For the text-containing cell, return its midpoint in (X, Y) coordinate format. 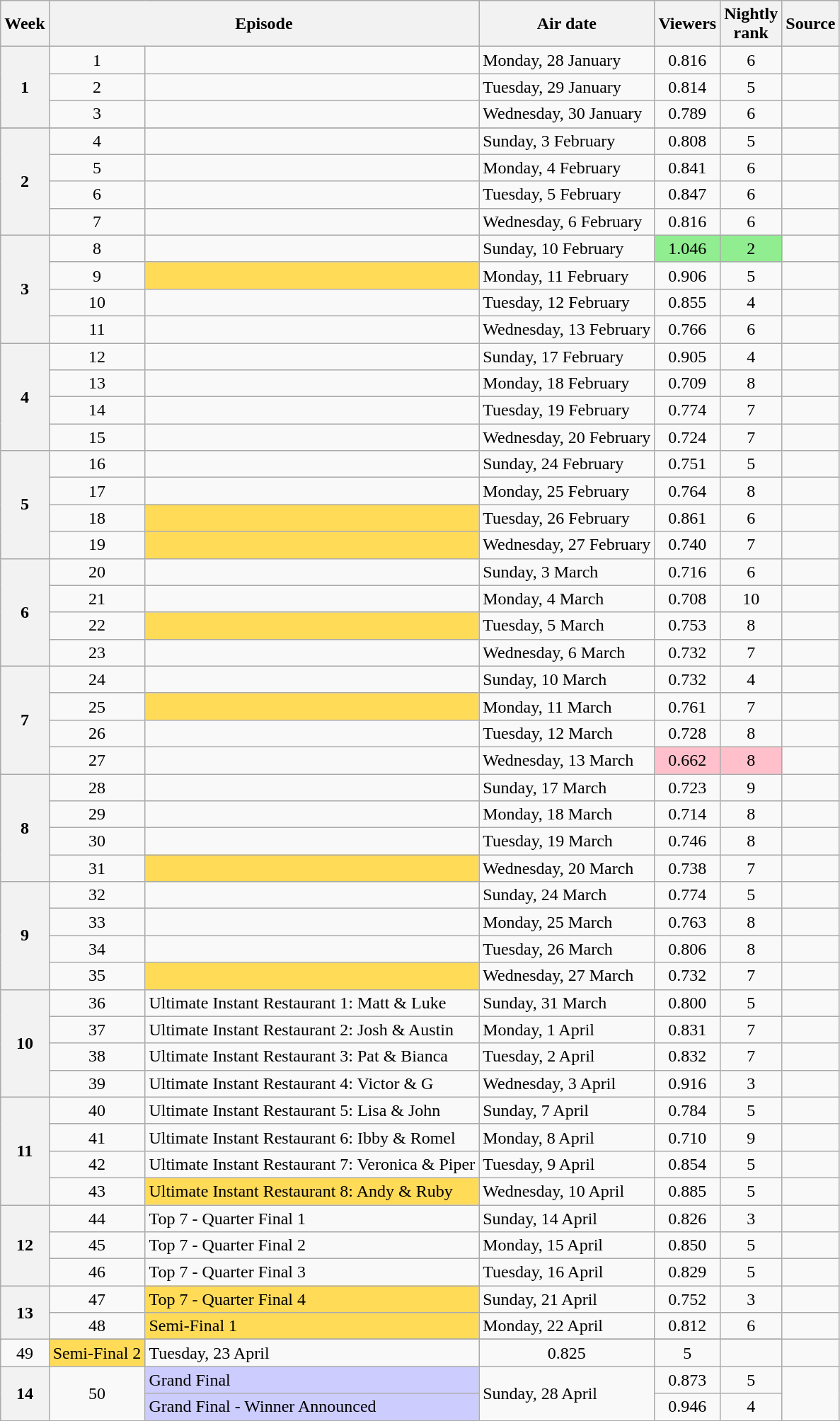
15 (97, 437)
28 (97, 788)
Sunday, 28 April (567, 1393)
37 (97, 1030)
0.825 (567, 1353)
0.728 (688, 733)
Tuesday, 26 March (567, 949)
24 (97, 679)
0.724 (688, 437)
35 (97, 976)
Sunday, 7 April (567, 1110)
23 (97, 652)
0.832 (688, 1057)
Wednesday, 27 March (567, 976)
42 (97, 1164)
Sunday, 10 March (567, 679)
Wednesday, 20 March (567, 868)
31 (97, 868)
46 (97, 1272)
40 (97, 1110)
27 (97, 760)
0.710 (688, 1137)
Sunday, 3 February (567, 141)
0.723 (688, 788)
Sunday, 17 March (567, 788)
Top 7 - Quarter Final 1 (312, 1218)
18 (97, 518)
Wednesday, 13 March (567, 760)
49 (25, 1353)
Tuesday, 12 February (567, 302)
Air date (567, 24)
Sunday, 24 February (567, 464)
Nightlyrank (752, 24)
0.873 (688, 1380)
48 (97, 1326)
Top 7 - Quarter Final 2 (312, 1245)
30 (97, 841)
0.738 (688, 868)
44 (97, 1218)
Monday, 18 March (567, 815)
36 (97, 1003)
0.916 (688, 1083)
Tuesday, 2 April (567, 1057)
Tuesday, 19 February (567, 410)
0.764 (688, 491)
Wednesday, 27 February (567, 545)
Monday, 18 February (567, 384)
Wednesday, 30 January (567, 114)
19 (97, 545)
Ultimate Instant Restaurant 1: Matt & Luke (312, 1003)
Monday, 25 March (567, 922)
0.753 (688, 626)
0.714 (688, 815)
0.751 (688, 464)
34 (97, 949)
Source (811, 24)
Ultimate Instant Restaurant 8: Andy & Ruby (312, 1191)
0.850 (688, 1245)
Ultimate Instant Restaurant 5: Lisa & John (312, 1110)
20 (97, 572)
Monday, 25 February (567, 491)
0.906 (688, 275)
0.662 (688, 760)
0.716 (688, 572)
Sunday, 10 February (567, 248)
Top 7 - Quarter Final 3 (312, 1272)
0.746 (688, 841)
Tuesday, 5 February (567, 195)
47 (97, 1299)
26 (97, 733)
0.885 (688, 1191)
45 (97, 1245)
Grand Final (312, 1380)
Sunday, 17 February (567, 356)
0.831 (688, 1030)
Monday, 28 January (567, 60)
Tuesday, 12 March (567, 733)
Sunday, 24 March (567, 895)
Tuesday, 16 April (567, 1272)
Viewers (688, 24)
0.740 (688, 545)
0.784 (688, 1110)
Ultimate Instant Restaurant 7: Veronica & Piper (312, 1164)
Monday, 1 April (567, 1030)
0.806 (688, 949)
29 (97, 815)
Monday, 4 February (567, 168)
0.829 (688, 1272)
16 (97, 464)
0.855 (688, 302)
Wednesday, 6 February (567, 222)
Wednesday, 10 April (567, 1191)
25 (97, 706)
21 (97, 599)
Ultimate Instant Restaurant 3: Pat & Bianca (312, 1057)
Monday, 15 April (567, 1245)
39 (97, 1083)
0.847 (688, 195)
Wednesday, 13 February (567, 329)
32 (97, 895)
Wednesday, 6 March (567, 652)
Monday, 11 March (567, 706)
38 (97, 1057)
Semi-Final 2 (97, 1353)
0.763 (688, 922)
43 (97, 1191)
0.752 (688, 1299)
1.046 (688, 248)
Tuesday, 5 March (567, 626)
Ultimate Instant Restaurant 6: Ibby & Romel (312, 1137)
0.946 (688, 1407)
Wednesday, 20 February (567, 437)
41 (97, 1137)
Top 7 - Quarter Final 4 (312, 1299)
17 (97, 491)
Ultimate Instant Restaurant 4: Victor & G (312, 1083)
0.826 (688, 1218)
22 (97, 626)
Week (25, 24)
0.761 (688, 706)
33 (97, 922)
Sunday, 21 April (567, 1299)
0.812 (688, 1326)
0.789 (688, 114)
Monday, 11 February (567, 275)
0.808 (688, 141)
0.709 (688, 384)
Sunday, 31 March (567, 1003)
Sunday, 14 April (567, 1218)
Monday, 8 April (567, 1137)
0.766 (688, 329)
0.905 (688, 356)
Sunday, 3 March (567, 572)
0.861 (688, 518)
Wednesday, 3 April (567, 1083)
50 (97, 1393)
Monday, 4 March (567, 599)
Semi-Final 1 (312, 1326)
Episode (264, 24)
0.841 (688, 168)
0.814 (688, 87)
Ultimate Instant Restaurant 2: Josh & Austin (312, 1030)
Monday, 22 April (567, 1326)
Grand Final - Winner Announced (312, 1407)
0.800 (688, 1003)
0.854 (688, 1164)
Tuesday, 26 February (567, 518)
Tuesday, 19 March (567, 841)
0.708 (688, 599)
Tuesday, 29 January (567, 87)
Tuesday, 23 April (312, 1353)
Tuesday, 9 April (567, 1164)
